Pinpoint the cell where the given text exists, returning its (X, Y) midpoint coordinate. 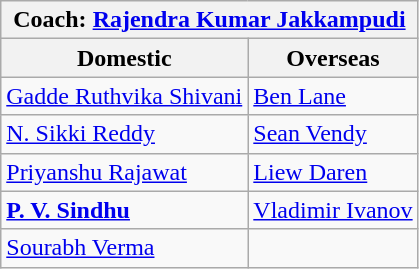
N. Sikki Reddy (124, 134)
Liew Daren (333, 172)
Gadde Ruthvika Shivani (124, 96)
Domestic (124, 58)
Priyanshu Rajawat (124, 172)
Sourabh Verma (124, 248)
Coach: Rajendra Kumar Jakkampudi (210, 20)
Sean Vendy (333, 134)
Overseas (333, 58)
P. V. Sindhu (124, 210)
Ben Lane (333, 96)
Vladimir Ivanov (333, 210)
